Return (x, y) of the center of cell containing provided text 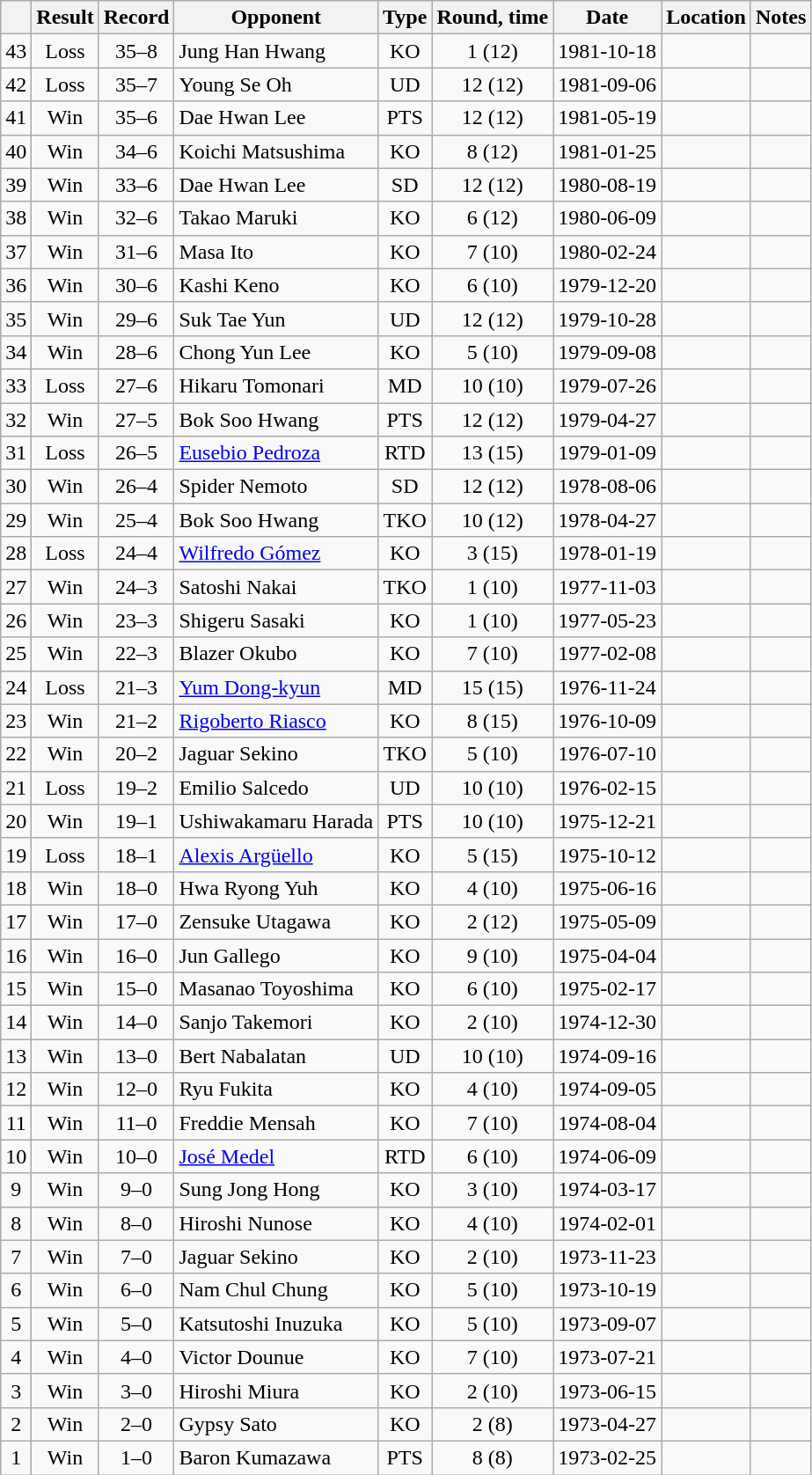
Koichi Matsushima (276, 151)
1981-10-18 (607, 51)
1976-10-09 (607, 721)
Jun Gallego (276, 955)
20 (16, 821)
35–7 (136, 84)
35–6 (136, 118)
Eusebio Pedroza (276, 453)
10 (12) (493, 520)
29–6 (136, 319)
1977-11-03 (607, 587)
1977-05-23 (607, 620)
2–0 (136, 1424)
Date (607, 18)
1974-02-01 (607, 1223)
11 (16, 1123)
12 (16, 1090)
14 (16, 1023)
1978-08-06 (607, 487)
2 (16, 1424)
42 (16, 84)
6 (12) (493, 218)
18–1 (136, 855)
25 (16, 654)
1981-01-25 (607, 151)
1975-10-12 (607, 855)
Nam Chul Chung (276, 1290)
1979-04-27 (607, 420)
33 (16, 385)
1973-04-27 (607, 1424)
37 (16, 252)
1978-04-27 (607, 520)
25–4 (136, 520)
Freddie Mensah (276, 1123)
35–8 (136, 51)
26–5 (136, 453)
Kashi Keno (276, 285)
5 (15) (493, 855)
2 (12) (493, 921)
15 (15) (493, 687)
21–3 (136, 687)
1975-06-16 (607, 888)
3 (10) (493, 1190)
Notes (780, 18)
4–0 (136, 1357)
1976-07-10 (607, 754)
Wilfredo Gómez (276, 554)
29 (16, 520)
Bert Nabalatan (276, 1056)
1977-02-08 (607, 654)
1 (16, 1457)
Ryu Fukita (276, 1090)
30–6 (136, 285)
Alexis Argüello (276, 855)
8–0 (136, 1223)
1974-09-05 (607, 1090)
19–2 (136, 788)
1979-07-26 (607, 385)
Masa Ito (276, 252)
15–0 (136, 989)
Yum Dong-kyun (276, 687)
16–0 (136, 955)
1976-02-15 (607, 788)
9–0 (136, 1190)
8 (12) (493, 151)
Hwa Ryong Yuh (276, 888)
3 (16, 1391)
4 (16, 1357)
1973-02-25 (607, 1457)
Opponent (276, 18)
Takao Maruki (276, 218)
24–3 (136, 587)
Blazer Okubo (276, 654)
40 (16, 151)
19 (16, 855)
Gypsy Sato (276, 1424)
Result (65, 18)
Sung Jong Hong (276, 1190)
35 (16, 319)
1973-10-19 (607, 1290)
Emilio Salcedo (276, 788)
3–0 (136, 1391)
Rigoberto Riasco (276, 721)
33–6 (136, 185)
1975-04-04 (607, 955)
13–0 (136, 1056)
1980-08-19 (607, 185)
18–0 (136, 888)
22–3 (136, 654)
16 (16, 955)
31–6 (136, 252)
1976-11-24 (607, 687)
28–6 (136, 352)
1979-12-20 (607, 285)
Sanjo Takemori (276, 1023)
Victor Dounue (276, 1357)
21 (16, 788)
1973-06-15 (607, 1391)
Hiroshi Miura (276, 1391)
1981-09-06 (607, 84)
9 (10) (493, 955)
31 (16, 453)
6–0 (136, 1290)
27–5 (136, 420)
1974-03-17 (607, 1190)
Spider Nemoto (276, 487)
1974-09-16 (607, 1056)
8 (16, 1223)
Young Se Oh (276, 84)
7–0 (136, 1257)
1975-02-17 (607, 989)
24–4 (136, 554)
Type (405, 18)
1973-11-23 (607, 1257)
1979-09-08 (607, 352)
28 (16, 554)
Zensuke Utagawa (276, 921)
17 (16, 921)
11–0 (136, 1123)
34 (16, 352)
Masanao Toyoshima (276, 989)
32–6 (136, 218)
14–0 (136, 1023)
1975-12-21 (607, 821)
Chong Yun Lee (276, 352)
26 (16, 620)
1973-07-21 (607, 1357)
36 (16, 285)
6 (16, 1290)
18 (16, 888)
7 (16, 1257)
13 (16, 1056)
8 (15) (493, 721)
Satoshi Nakai (276, 587)
10 (16, 1156)
Jung Han Hwang (276, 51)
1 (12) (493, 51)
12–0 (136, 1090)
Hiroshi Nunose (276, 1223)
Katsutoshi Inuzuka (276, 1324)
1975-05-09 (607, 921)
1979-10-28 (607, 319)
Baron Kumazawa (276, 1457)
30 (16, 487)
1980-02-24 (607, 252)
5–0 (136, 1324)
Shigeru Sasaki (276, 620)
Hikaru Tomonari (276, 385)
1979-01-09 (607, 453)
26–4 (136, 487)
1974-12-30 (607, 1023)
1978-01-19 (607, 554)
23 (16, 721)
1980-06-09 (607, 218)
41 (16, 118)
19–1 (136, 821)
José Medel (276, 1156)
34–6 (136, 151)
27–6 (136, 385)
2 (8) (493, 1424)
13 (15) (493, 453)
1974-08-04 (607, 1123)
24 (16, 687)
8 (8) (493, 1457)
Location (706, 18)
Suk Tae Yun (276, 319)
17–0 (136, 921)
Round, time (493, 18)
20–2 (136, 754)
21–2 (136, 721)
27 (16, 587)
23–3 (136, 620)
38 (16, 218)
39 (16, 185)
1973-09-07 (607, 1324)
22 (16, 754)
10–0 (136, 1156)
Ushiwakamaru Harada (276, 821)
1981-05-19 (607, 118)
5 (16, 1324)
Record (136, 18)
15 (16, 989)
43 (16, 51)
1–0 (136, 1457)
3 (15) (493, 554)
9 (16, 1190)
1974-06-09 (607, 1156)
32 (16, 420)
